Capture the cell that displays the provided text and extract its [x, y] central coordinate. 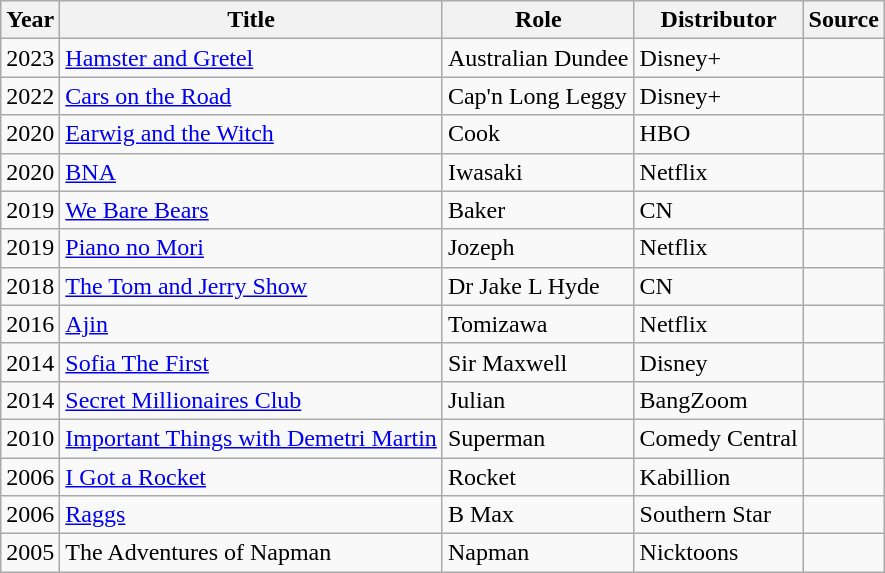
Ajin [252, 324]
Role [538, 20]
The Tom and Jerry Show [252, 286]
Australian Dundee [538, 58]
Cap'n Long Leggy [538, 96]
Jozeph [538, 248]
I Got a Rocket [252, 477]
Kabillion [718, 477]
Year [30, 20]
BangZoom [718, 400]
2022 [30, 96]
Iwasaki [538, 172]
2010 [30, 438]
Cars on the Road [252, 96]
Earwig and the Witch [252, 134]
Superman [538, 438]
Hamster and Gretel [252, 58]
Rocket [538, 477]
Disney [718, 362]
Southern Star [718, 515]
BNA [252, 172]
Important Things with Demetri Martin [252, 438]
Piano no Mori [252, 248]
The Adventures of Napman [252, 553]
Cook [538, 134]
Nicktoons [718, 553]
Sofia The First [252, 362]
Title [252, 20]
B Max [538, 515]
We Bare Bears [252, 210]
Raggs [252, 515]
Comedy Central [718, 438]
Sir Maxwell [538, 362]
2023 [30, 58]
2016 [30, 324]
Secret Millionaires Club [252, 400]
2018 [30, 286]
Tomizawa [538, 324]
Julian [538, 400]
Dr Jake L Hyde [538, 286]
Napman [538, 553]
HBO [718, 134]
Source [844, 20]
Baker [538, 210]
2005 [30, 553]
Distributor [718, 20]
